Return [x, y] of the center of cell containing provided text 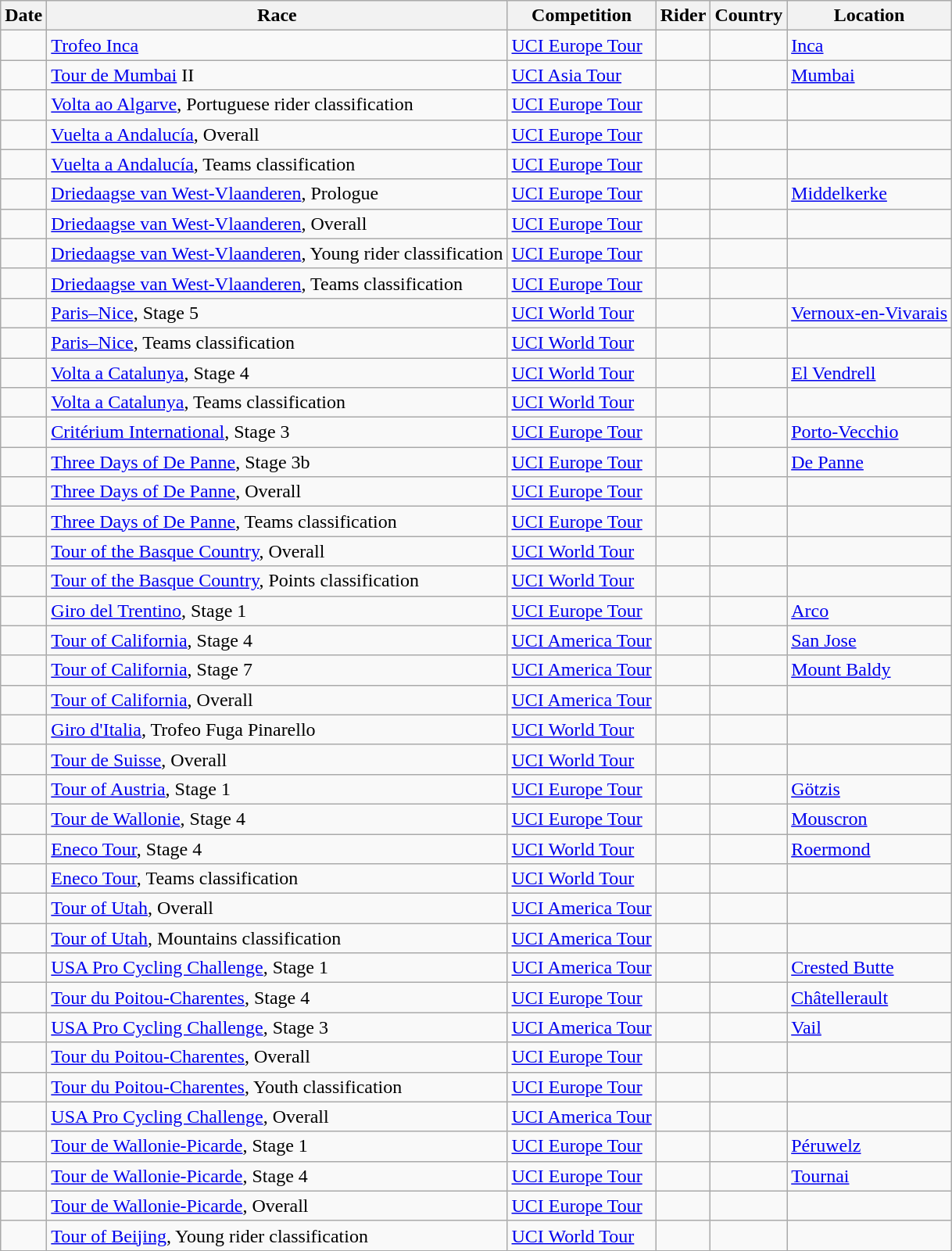
Tour of Austria, Stage 1 [277, 789]
Tour of Utah, Overall [277, 909]
Götzis [869, 789]
Volta a Catalunya, Teams classification [277, 403]
Tour du Poitou-Charentes, Overall [277, 1057]
El Vendrell [869, 373]
Critérium International, Stage 3 [277, 432]
Three Days of De Panne, Overall [277, 492]
Driedaagse van West-Vlaanderen, Overall [277, 224]
Middelkerke [869, 194]
Tour de Wallonie-Picarde, Stage 4 [277, 1176]
Tour de Suisse, Overall [277, 759]
Tour of the Basque Country, Points classification [277, 581]
Tour of California, Stage 7 [277, 670]
Mount Baldy [869, 670]
Vuelta a Andalucía, Overall [277, 134]
Châtellerault [869, 998]
Tour of Beijing, Young rider classification [277, 1235]
De Panne [869, 462]
Vernoux-en-Vivarais [869, 313]
Volta a Catalunya, Stage 4 [277, 373]
Péruwelz [869, 1146]
Mouscron [869, 819]
Competition [582, 16]
Three Days of De Panne, Teams classification [277, 522]
Tour de Wallonie-Picarde, Overall [277, 1206]
Tour de Wallonie, Stage 4 [277, 819]
Arco [869, 611]
Eneco Tour, Stage 4 [277, 848]
Tour of the Basque Country, Overall [277, 551]
Rider [683, 16]
Roermond [869, 848]
Paris–Nice, Stage 5 [277, 313]
USA Pro Cycling Challenge, Stage 3 [277, 1027]
Vail [869, 1027]
Tour of California, Overall [277, 700]
Tour du Poitou-Charentes, Stage 4 [277, 998]
Crested Butte [869, 968]
Eneco Tour, Teams classification [277, 879]
Tour du Poitou-Charentes, Youth classification [277, 1087]
USA Pro Cycling Challenge, Stage 1 [277, 968]
San Jose [869, 640]
Paris–Nice, Teams classification [277, 342]
Tour de Mumbai II [277, 75]
Tour of Utah, Mountains classification [277, 938]
Tour de Wallonie-Picarde, Stage 1 [277, 1146]
Driedaagse van West-Vlaanderen, Young rider classification [277, 253]
Mumbai [869, 75]
Three Days of De Panne, Stage 3b [277, 462]
Country [749, 16]
Driedaagse van West-Vlaanderen, Teams classification [277, 283]
Volta ao Algarve, Portuguese rider classification [277, 105]
Tournai [869, 1176]
Giro d'Italia, Trofeo Fuga Pinarello [277, 729]
Inca [869, 45]
Tour of California, Stage 4 [277, 640]
Trofeo Inca [277, 45]
Race [277, 16]
Vuelta a Andalucía, Teams classification [277, 164]
Location [869, 16]
Date [23, 16]
USA Pro Cycling Challenge, Overall [277, 1117]
UCI Asia Tour [582, 75]
Driedaagse van West-Vlaanderen, Prologue [277, 194]
Giro del Trentino, Stage 1 [277, 611]
Porto-Vecchio [869, 432]
